Scan for the cell matching the given text and deliver its (x, y) coordinate at center. 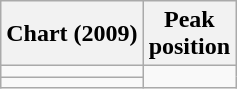
Peakposition (189, 34)
Chart (2009) (72, 34)
